Detect which cell encompasses the target text, then output its (X, Y) center coordinate. 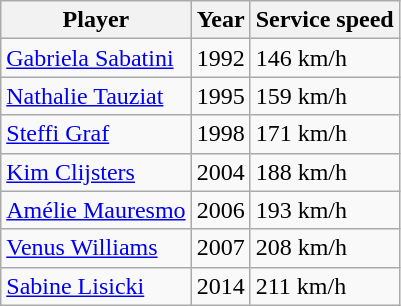
Kim Clijsters (96, 172)
1995 (220, 96)
2007 (220, 248)
1992 (220, 58)
Gabriela Sabatini (96, 58)
Service speed (324, 20)
193 km/h (324, 210)
159 km/h (324, 96)
2004 (220, 172)
2014 (220, 286)
Steffi Graf (96, 134)
188 km/h (324, 172)
Year (220, 20)
1998 (220, 134)
146 km/h (324, 58)
Venus Williams (96, 248)
Nathalie Tauziat (96, 96)
Player (96, 20)
208 km/h (324, 248)
171 km/h (324, 134)
Sabine Lisicki (96, 286)
211 km/h (324, 286)
2006 (220, 210)
Amélie Mauresmo (96, 210)
